Return the [x, y] coordinate for the center point of the cell that contains the specified text.  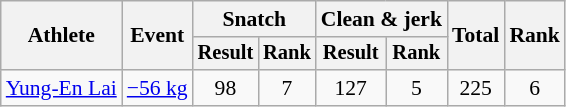
6 [534, 88]
Yung-En Lai [62, 88]
127 [351, 88]
−56 kg [158, 88]
Snatch [254, 19]
5 [416, 88]
Event [158, 36]
225 [476, 88]
Athlete [62, 36]
98 [226, 88]
7 [287, 88]
Total [476, 36]
Clean & jerk [382, 19]
